Output the [X, Y] coordinate of the center of the cell containing the given text.  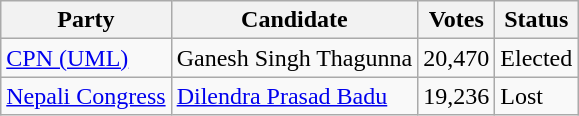
Status [536, 20]
Ganesh Singh Thagunna [294, 58]
Nepali Congress [86, 96]
Lost [536, 96]
Dilendra Prasad Badu [294, 96]
Party [86, 20]
19,236 [456, 96]
CPN (UML) [86, 58]
20,470 [456, 58]
Votes [456, 20]
Candidate [294, 20]
Elected [536, 58]
